Find where the given text appears and provide that cell's center as [x, y] coordinate. 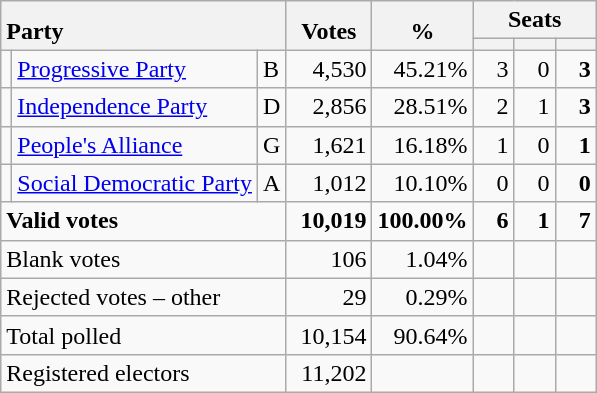
1,012 [329, 183]
2 [494, 107]
100.00% [422, 221]
Independence Party [135, 107]
Blank votes [144, 259]
Seats [534, 20]
45.21% [422, 69]
Rejected votes – other [144, 297]
1,621 [329, 145]
2,856 [329, 107]
106 [329, 259]
7 [576, 221]
A [271, 183]
0.29% [422, 297]
Valid votes [144, 221]
Party [144, 26]
Total polled [144, 335]
Votes [329, 26]
People's Alliance [135, 145]
G [271, 145]
10,154 [329, 335]
11,202 [329, 373]
16.18% [422, 145]
28.51% [422, 107]
29 [329, 297]
10,019 [329, 221]
4,530 [329, 69]
1.04% [422, 259]
Registered electors [144, 373]
6 [494, 221]
B [271, 69]
Progressive Party [135, 69]
Social Democratic Party [135, 183]
D [271, 107]
% [422, 26]
10.10% [422, 183]
90.64% [422, 335]
